Identify which cell holds the provided text, then report its [X, Y] central coordinate. 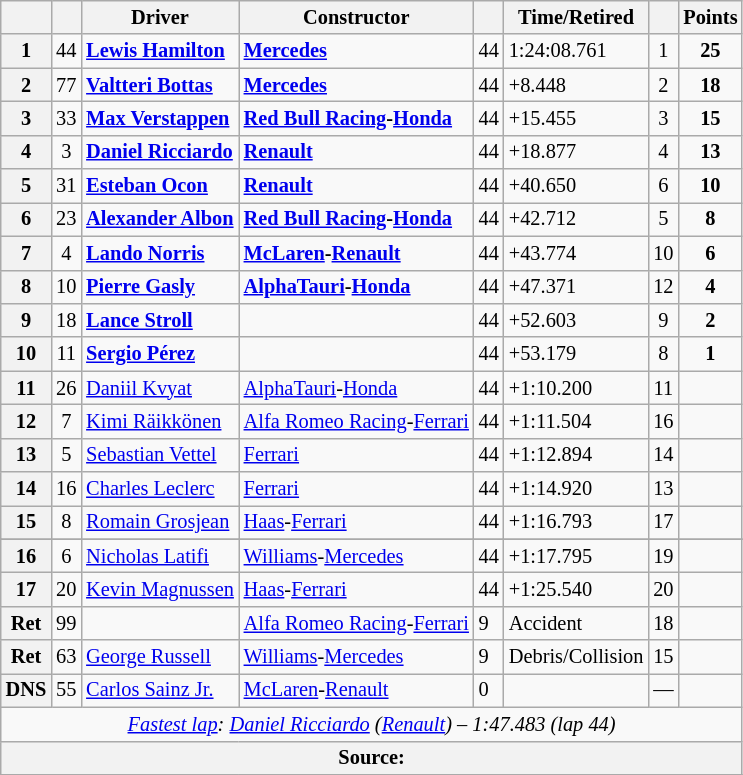
Nicholas Latifi [160, 556]
DNS [26, 690]
+53.179 [576, 354]
+40.650 [576, 186]
Time/Retired [576, 17]
25 [710, 51]
+8.448 [576, 85]
Max Verstappen [160, 118]
Alexander Albon [160, 219]
Lando Norris [160, 253]
+47.371 [576, 287]
1:24:08.761 [576, 51]
77 [66, 85]
26 [66, 388]
Debris/Collision [576, 657]
Lance Stroll [160, 320]
Fastest lap: Daniel Ricciardo (Renault) – 1:47.483 (lap 44) [372, 724]
Lewis Hamilton [160, 51]
+1:16.793 [576, 522]
Daniel Ricciardo [160, 152]
Sebastian Vettel [160, 455]
+18.877 [576, 152]
Pierre Gasly [160, 287]
+43.774 [576, 253]
23 [66, 219]
Carlos Sainz Jr. [160, 690]
+42.712 [576, 219]
+1:14.920 [576, 489]
Daniil Kvyat [160, 388]
+1:17.795 [576, 556]
Esteban Ocon [160, 186]
33 [66, 118]
+1:11.504 [576, 421]
Kevin Magnussen [160, 589]
63 [66, 657]
Source: [372, 758]
Points [710, 17]
99 [66, 623]
31 [66, 186]
George Russell [160, 657]
Romain Grosjean [160, 522]
+52.603 [576, 320]
+1:12.894 [576, 455]
Sergio Pérez [160, 354]
+1:10.200 [576, 388]
Charles Leclerc [160, 489]
Valtteri Bottas [160, 85]
+15.455 [576, 118]
19 [663, 556]
— [663, 690]
0 [489, 690]
Constructor [356, 17]
+1:25.540 [576, 589]
Driver [160, 17]
Kimi Räikkönen [160, 421]
55 [66, 690]
Accident [576, 623]
